Search for the cell housing the specified text and yield its (X, Y) center coordinate. 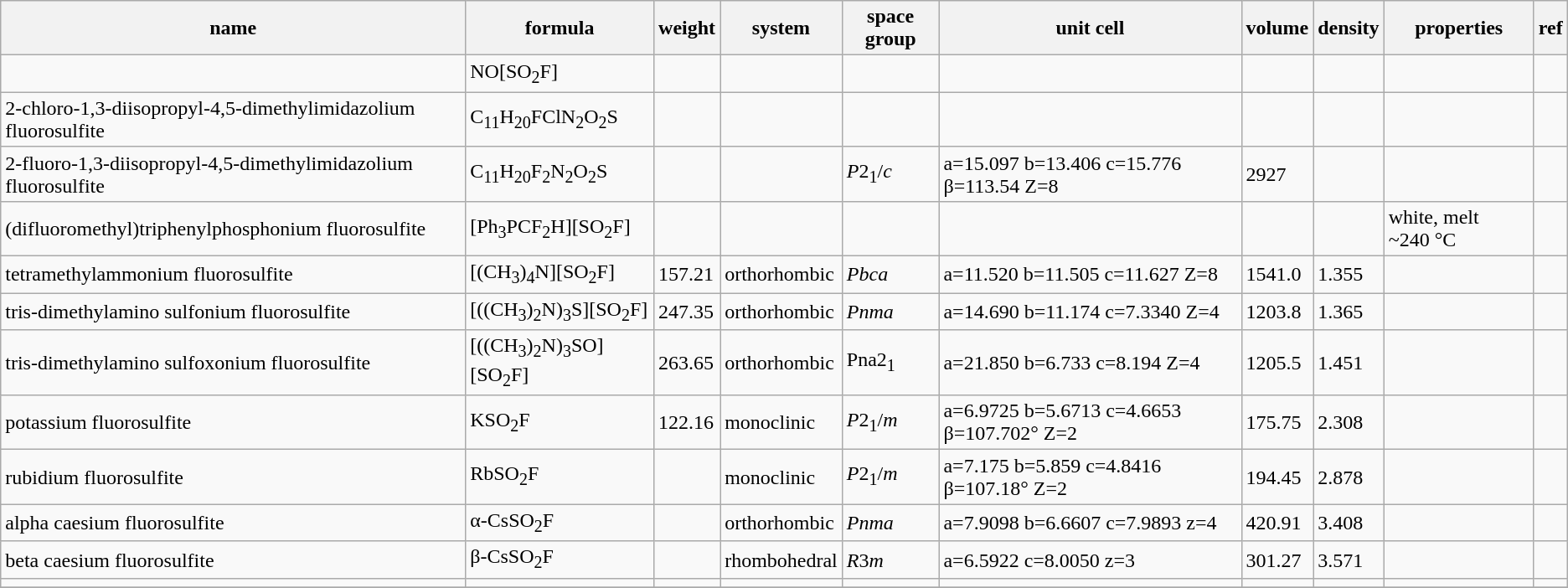
a=7.175 b=5.859 c=4.8416 β=107.18° Z=2 (1091, 477)
P21/c (890, 174)
space group (890, 28)
beta caesium fluorosulfite (233, 560)
a=21.850 b=6.733 c=8.194 Z=4 (1091, 363)
3.571 (1349, 560)
tris-dimethylamino sulfonium fluorosulfite (233, 312)
a=11.520 b=11.505 c=11.627 Z=8 (1091, 274)
R3m (890, 560)
ref (1550, 28)
a=7.9098 b=6.6607 c=7.9893 z=4 (1091, 523)
2.308 (1349, 422)
247.35 (687, 312)
C11H20FClN2O2S (560, 119)
α-CsSO2F (560, 523)
263.65 (687, 363)
Pbca (890, 274)
system (781, 28)
volume (1277, 28)
unit cell (1091, 28)
rubidium fluorosulfite (233, 477)
1.355 (1349, 274)
[((CH3)2N)3SO][SO2F] (560, 363)
2.878 (1349, 477)
122.16 (687, 422)
tris-dimethylamino sulfoxonium fluorosulfite (233, 363)
301.27 (1277, 560)
a=14.690 b=11.174 c=7.3340 Z=4 (1091, 312)
C11H20F2N2O2S (560, 174)
2-fluoro-1,3-diisopropyl-4,5-dimethylimidazolium fluorosulfite (233, 174)
tetramethylammonium fluorosulfite (233, 274)
name (233, 28)
2-chloro-1,3-diisopropyl-4,5-dimethylimidazolium fluorosulfite (233, 119)
175.75 (1277, 422)
3.408 (1349, 523)
420.91 (1277, 523)
NO[SO2F] (560, 74)
1541.0 (1277, 274)
formula (560, 28)
a=6.5922 c=8.0050 z=3 (1091, 560)
KSO2F (560, 422)
a=6.9725 b=5.6713 c=4.6653 β=107.702° Z=2 (1091, 422)
194.45 (1277, 477)
alpha caesium fluorosulfite (233, 523)
[((CH3)2N)3S][SO2F] (560, 312)
Pna21 (890, 363)
RbSO2F (560, 477)
a=15.097 b=13.406 c=15.776 β=113.54 Z=8 (1091, 174)
1205.5 (1277, 363)
[Ph3PCF2H][SO2F] (560, 228)
properties (1459, 28)
weight (687, 28)
density (1349, 28)
2927 (1277, 174)
β-CsSO2F (560, 560)
1.365 (1349, 312)
(difluoromethyl)triphenylphosphonium fluorosulfite (233, 228)
1203.8 (1277, 312)
potassium fluorosulfite (233, 422)
[(CH3)4N][SO2F] (560, 274)
157.21 (687, 274)
1.451 (1349, 363)
white, melt ~240 °C (1459, 228)
rhombohedral (781, 560)
